Search for the cell housing the specified text and yield its [X, Y] center coordinate. 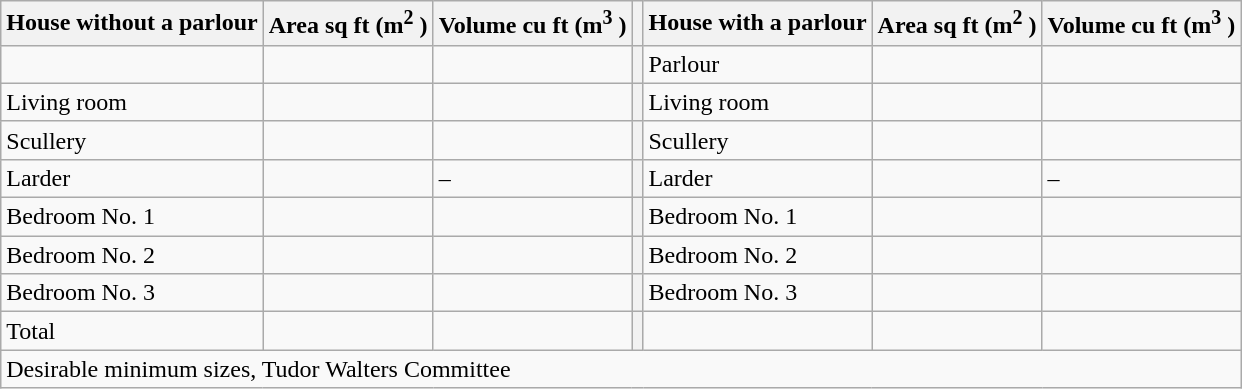
Desirable minimum sizes, Tudor Walters Committee [621, 369]
House without a parlour [132, 24]
Parlour [758, 64]
House with a parlour [758, 24]
Total [132, 331]
